Capture the cell that displays the provided text and extract its [x, y] central coordinate. 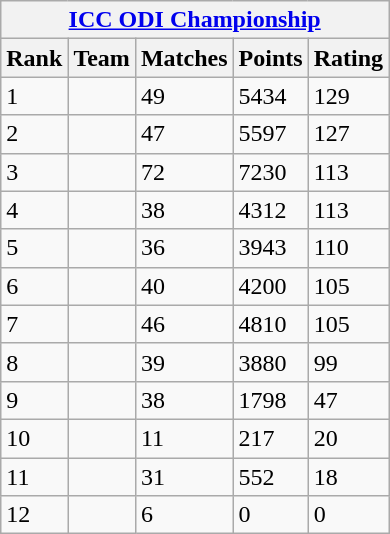
ICC ODI Championship [195, 20]
99 [348, 362]
36 [184, 248]
1 [34, 96]
12 [34, 515]
552 [270, 477]
1798 [270, 400]
Points [270, 58]
110 [348, 248]
Rank [34, 58]
4200 [270, 286]
7230 [270, 172]
5597 [270, 134]
72 [184, 172]
3 [34, 172]
20 [348, 438]
9 [34, 400]
4312 [270, 210]
8 [34, 362]
Matches [184, 58]
10 [34, 438]
2 [34, 134]
5 [34, 248]
127 [348, 134]
40 [184, 286]
31 [184, 477]
5434 [270, 96]
129 [348, 96]
Rating [348, 58]
4810 [270, 324]
3880 [270, 362]
18 [348, 477]
46 [184, 324]
Team [102, 58]
3943 [270, 248]
7 [34, 324]
39 [184, 362]
4 [34, 210]
49 [184, 96]
217 [270, 438]
